Pinpoint the cell where the given text exists, returning its [x, y] midpoint coordinate. 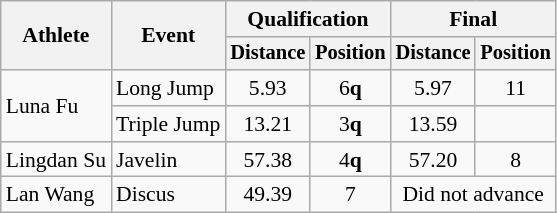
Javelin [168, 160]
Event [168, 36]
Final [474, 19]
Did not advance [474, 195]
Athlete [56, 36]
57.20 [434, 160]
7 [350, 195]
Lingdan Su [56, 160]
Triple Jump [168, 124]
Luna Fu [56, 106]
11 [515, 88]
49.39 [268, 195]
8 [515, 160]
6q [350, 88]
5.97 [434, 88]
13.21 [268, 124]
4q [350, 160]
57.38 [268, 160]
Discus [168, 195]
Long Jump [168, 88]
3q [350, 124]
Lan Wang [56, 195]
5.93 [268, 88]
Qualification [308, 19]
13.59 [434, 124]
